Provide the [x, y] coordinate of the cell's center where the given text is located.  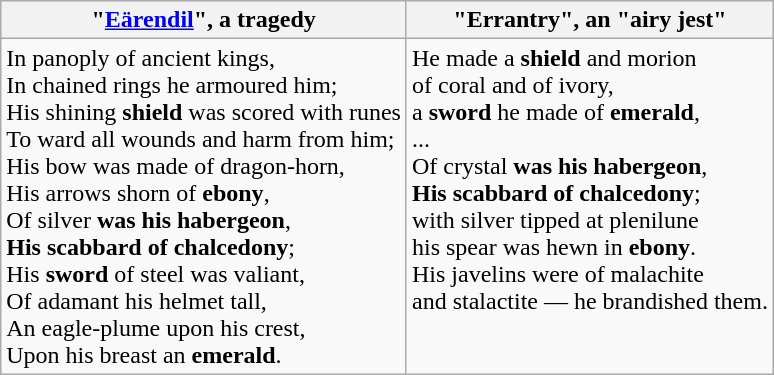
"Eärendil", a tragedy [204, 20]
"Errantry", an "airy jest" [590, 20]
